From the cell containing the given text, extract its center point as (X, Y) coordinate. 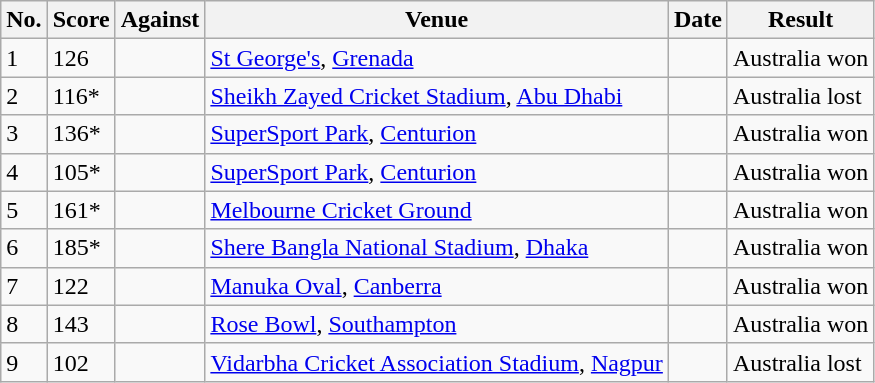
Manuka Oval, Canberra (437, 286)
116* (81, 96)
5 (24, 210)
Against (160, 20)
4 (24, 172)
9 (24, 362)
143 (81, 324)
2 (24, 96)
Rose Bowl, Southampton (437, 324)
Date (698, 20)
Score (81, 20)
126 (81, 58)
105* (81, 172)
Venue (437, 20)
7 (24, 286)
Melbourne Cricket Ground (437, 210)
161* (81, 210)
6 (24, 248)
Vidarbha Cricket Association Stadium, Nagpur (437, 362)
No. (24, 20)
8 (24, 324)
St George's, Grenada (437, 58)
3 (24, 134)
Sheikh Zayed Cricket Stadium, Abu Dhabi (437, 96)
136* (81, 134)
1 (24, 58)
122 (81, 286)
Shere Bangla National Stadium, Dhaka (437, 248)
102 (81, 362)
185* (81, 248)
Result (800, 20)
